Capture the cell that displays the provided text and extract its (x, y) central coordinate. 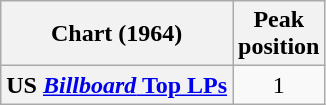
US Billboard Top LPs (117, 85)
Chart (1964) (117, 34)
1 (279, 85)
Peakposition (279, 34)
